Return the (X, Y) coordinate for the center point of the cell that contains the specified text.  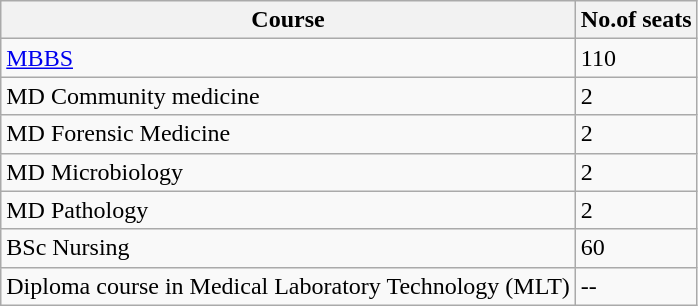
MD Pathology (288, 210)
60 (636, 248)
MD Forensic Medicine (288, 134)
-- (636, 286)
Course (288, 20)
110 (636, 58)
Diploma course in Medical Laboratory Technology (MLT) (288, 286)
MBBS (288, 58)
MD Microbiology (288, 172)
BSc Nursing (288, 248)
MD Community medicine (288, 96)
No.of seats (636, 20)
